Capture the cell that displays the provided text and extract its (x, y) central coordinate. 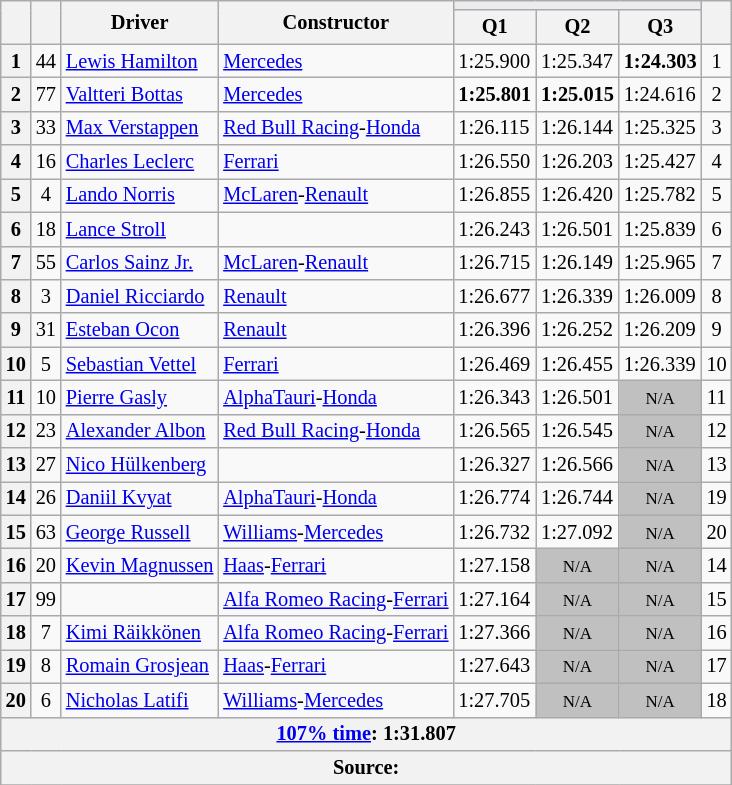
Charles Leclerc (140, 162)
1:26.396 (494, 330)
26 (46, 498)
1:25.839 (660, 229)
Sebastian Vettel (140, 364)
1:26.009 (660, 296)
Kevin Magnussen (140, 565)
George Russell (140, 532)
Pierre Gasly (140, 397)
Daniil Kvyat (140, 498)
Nicholas Latifi (140, 700)
1:26.243 (494, 229)
1:26.252 (578, 330)
107% time: 1:31.807 (366, 734)
55 (46, 263)
Lewis Hamilton (140, 61)
1:24.616 (660, 94)
1:26.855 (494, 195)
1:26.203 (578, 162)
44 (46, 61)
1:25.347 (578, 61)
1:26.550 (494, 162)
1:24.303 (660, 61)
Esteban Ocon (140, 330)
1:26.545 (578, 431)
23 (46, 431)
1:25.801 (494, 94)
1:27.158 (494, 565)
Max Verstappen (140, 128)
1:26.209 (660, 330)
1:25.427 (660, 162)
1:27.643 (494, 666)
1:26.566 (578, 465)
1:27.164 (494, 599)
33 (46, 128)
31 (46, 330)
1:26.149 (578, 263)
1:26.715 (494, 263)
Q2 (578, 27)
1:26.677 (494, 296)
1:26.144 (578, 128)
27 (46, 465)
77 (46, 94)
1:25.325 (660, 128)
1:26.565 (494, 431)
Lance Stroll (140, 229)
99 (46, 599)
1:26.115 (494, 128)
Romain Grosjean (140, 666)
Kimi Räikkönen (140, 633)
1:26.774 (494, 498)
63 (46, 532)
1:26.744 (578, 498)
1:26.420 (578, 195)
1:25.015 (578, 94)
Valtteri Bottas (140, 94)
1:26.469 (494, 364)
Lando Norris (140, 195)
1:26.732 (494, 532)
Constructor (336, 22)
Alexander Albon (140, 431)
1:26.343 (494, 397)
1:27.705 (494, 700)
1:27.366 (494, 633)
Nico Hülkenberg (140, 465)
1:25.782 (660, 195)
1:26.327 (494, 465)
1:26.455 (578, 364)
Carlos Sainz Jr. (140, 263)
Q3 (660, 27)
Driver (140, 22)
1:25.900 (494, 61)
1:25.965 (660, 263)
Source: (366, 767)
Q1 (494, 27)
Daniel Ricciardo (140, 296)
1:27.092 (578, 532)
